Return (X, Y) of the center of cell containing provided text 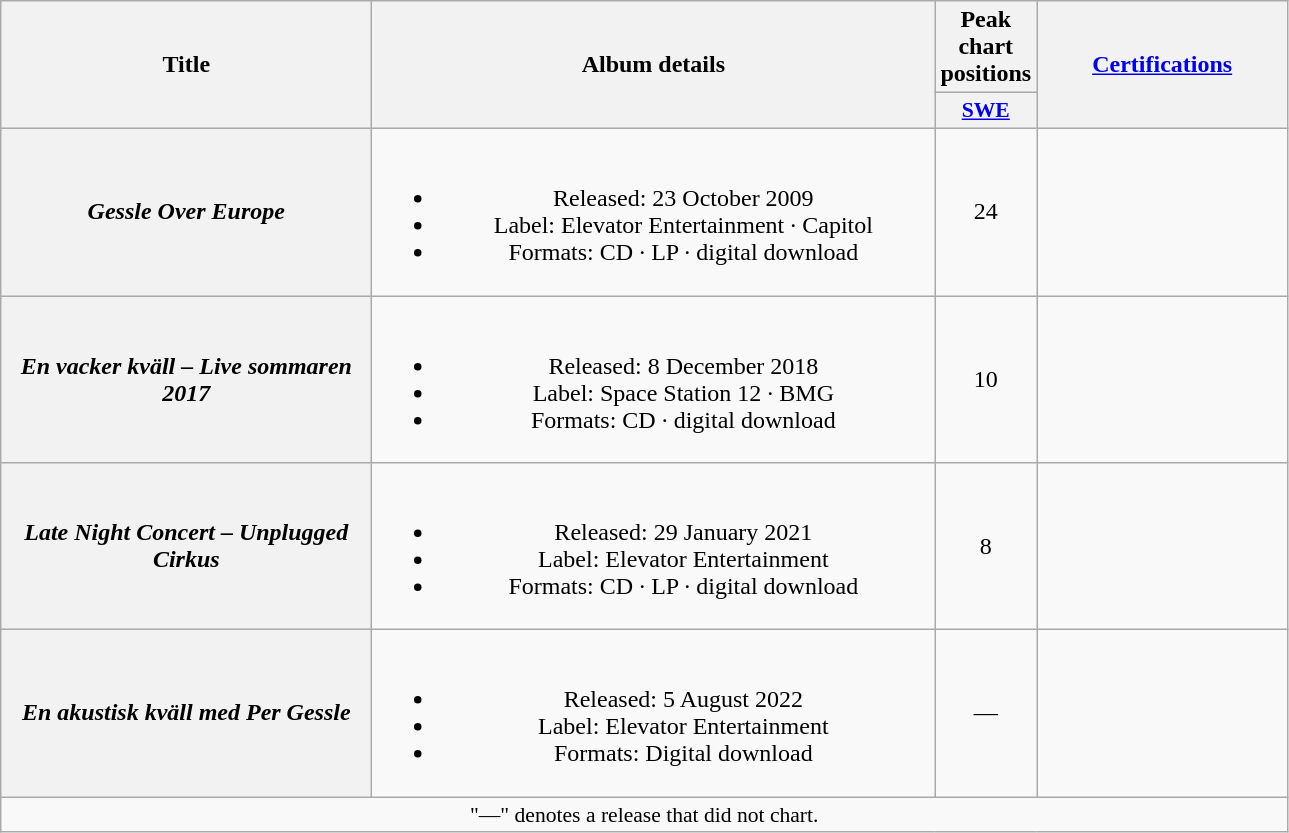
En vacker kväll – Live sommaren 2017 (186, 380)
Released: 5 August 2022Label: Elevator EntertainmentFormats: Digital download (654, 714)
Released: 8 December 2018Label: Space Station 12 · BMGFormats: CD · digital download (654, 380)
— (986, 714)
Certifications (1162, 65)
SWE (986, 111)
8 (986, 546)
Late Night Concert – Unplugged Cirkus (186, 546)
10 (986, 380)
Released: 29 January 2021Label: Elevator EntertainmentFormats: CD · LP · digital download (654, 546)
Title (186, 65)
En akustisk kväll med Per Gessle (186, 714)
Album details (654, 65)
Released: 23 October 2009Label: Elevator Entertainment · CapitolFormats: CD · LP · digital download (654, 212)
"—" denotes a release that did not chart. (644, 815)
Gessle Over Europe (186, 212)
24 (986, 212)
Peak chart positions (986, 47)
